Identify which cell holds the provided text, then report its (X, Y) central coordinate. 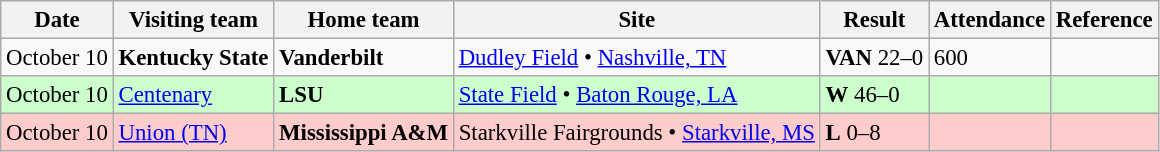
Starkville Fairgrounds • Starkville, MS (636, 133)
600 (989, 58)
L 0–8 (874, 133)
Dudley Field • Nashville, TN (636, 58)
Reference (1104, 20)
Kentucky State (194, 58)
Centenary (194, 95)
VAN 22–0 (874, 58)
Vanderbilt (364, 58)
W 46–0 (874, 95)
Site (636, 20)
LSU (364, 95)
Union (TN) (194, 133)
Home team (364, 20)
Mississippi A&M (364, 133)
Visiting team (194, 20)
State Field • Baton Rouge, LA (636, 95)
Date (57, 20)
Attendance (989, 20)
Result (874, 20)
